Locate the cell with the specified text and output its [x, y] center coordinate. 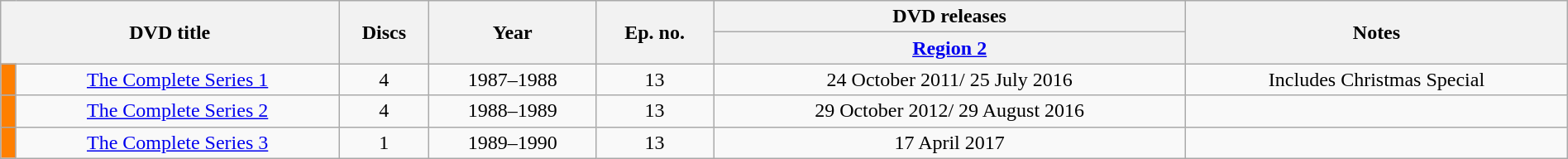
The Complete Series 2 [177, 111]
29 October 2012/ 29 August 2016 [949, 111]
1989–1990 [513, 142]
DVD title [170, 32]
1 [384, 142]
Includes Christmas Special [1377, 79]
Year [513, 32]
Notes [1377, 32]
The Complete Series 1 [177, 79]
17 April 2017 [949, 142]
1988–1989 [513, 111]
The Complete Series 3 [177, 142]
Ep. no. [655, 32]
Region 2 [949, 48]
DVD releases [949, 17]
24 October 2011/ 25 July 2016 [949, 79]
1987–1988 [513, 79]
Discs [384, 32]
